Output the (X, Y) coordinate of the center of the cell containing the given text.  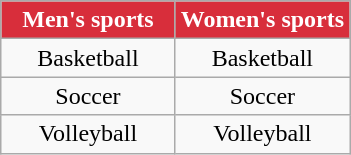
Men's sports (88, 20)
Women's sports (262, 20)
